Extract the [X, Y] coordinate from the center of the cell holding the provided text.  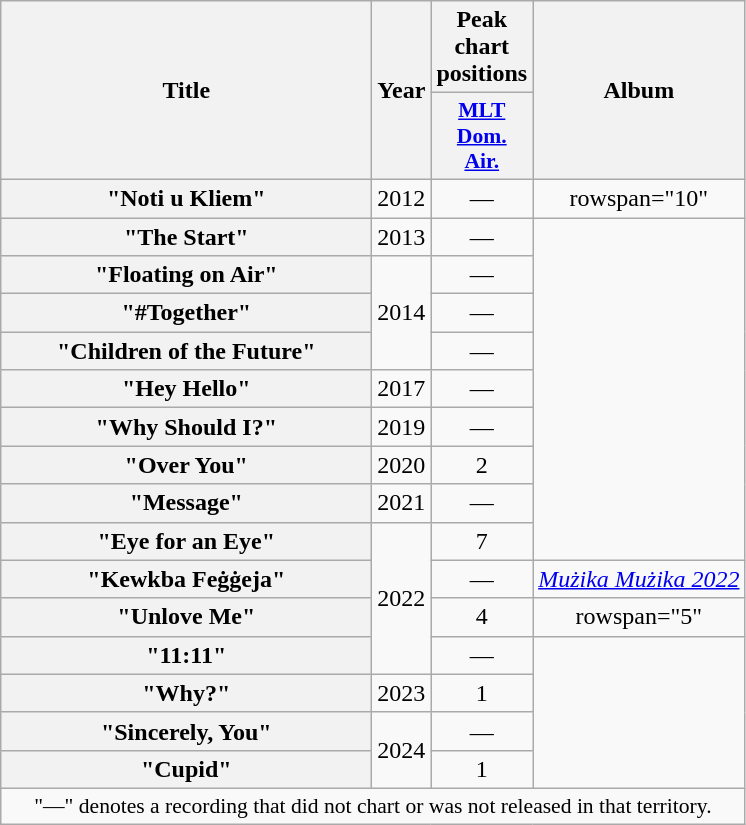
"Cupid" [186, 769]
4 [482, 617]
Year [402, 90]
7 [482, 541]
2019 [402, 427]
"Sincerely, You" [186, 731]
2023 [402, 693]
Album [639, 90]
"Floating on Air" [186, 275]
"Why Should I?" [186, 427]
"Noti u Kliem" [186, 198]
"—" denotes a recording that did not chart or was not released in that territory. [373, 806]
2 [482, 465]
"#Together" [186, 313]
2012 [402, 198]
"Kewkba Feġġeja" [186, 579]
2014 [402, 313]
2021 [402, 503]
MLTDom.Air. [482, 136]
"Why?" [186, 693]
"Over You" [186, 465]
"Unlove Me" [186, 617]
"Eye for an Eye" [186, 541]
rowspan="10" [639, 198]
2022 [402, 598]
rowspan="5" [639, 617]
"The Start" [186, 237]
"11:11" [186, 655]
Peak chart positions [482, 47]
2017 [402, 389]
2013 [402, 237]
2024 [402, 750]
"Message" [186, 503]
"Hey Hello" [186, 389]
2020 [402, 465]
Mużika Mużika 2022 [639, 579]
"Children of the Future" [186, 351]
Title [186, 90]
